Scan for the cell matching the given text and deliver its [x, y] coordinate at center. 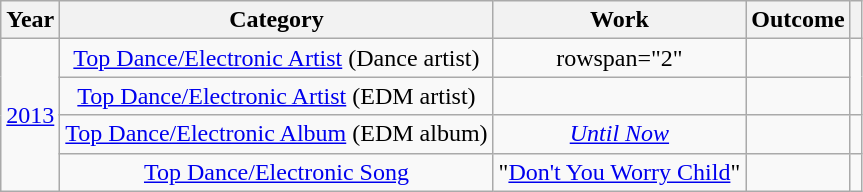
Top Dance/Electronic Artist (EDM artist) [276, 96]
"Don't You Worry Child" [620, 172]
Category [276, 20]
Until Now [620, 134]
rowspan="2" [620, 58]
Top Dance/Electronic Album (EDM album) [276, 134]
Year [30, 20]
Top Dance/Electronic Song [276, 172]
Work [620, 20]
2013 [30, 115]
Outcome [798, 20]
Top Dance/Electronic Artist (Dance artist) [276, 58]
